From the cell containing the given text, extract its center point as (x, y) coordinate. 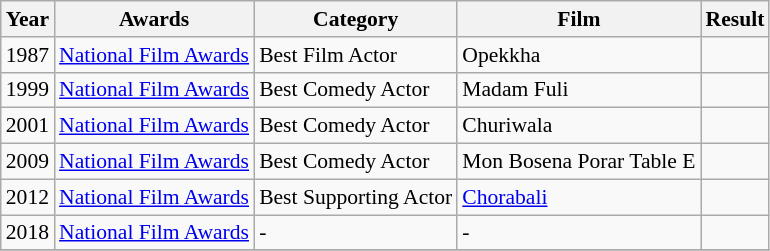
Film (578, 19)
2001 (28, 126)
1987 (28, 55)
Result (734, 19)
Churiwala (578, 126)
Year (28, 19)
Best Film Actor (356, 55)
Madam Fuli (578, 90)
Mon Bosena Porar Table E (578, 162)
1999 (28, 90)
2012 (28, 197)
Awards (154, 19)
Best Supporting Actor (356, 197)
Chorabali (578, 197)
Opekkha (578, 55)
2018 (28, 233)
Category (356, 19)
2009 (28, 162)
